From the cell containing the given text, extract its center point as (X, Y) coordinate. 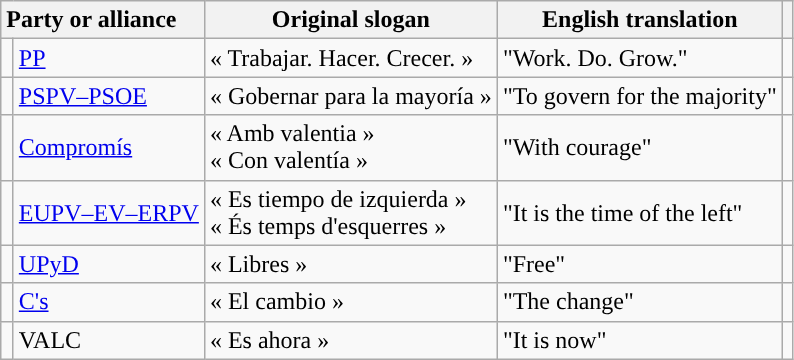
Compromís (108, 148)
"It is the time of the left" (640, 212)
« Gobernar para la mayoría » (350, 96)
« Trabajar. Hacer. Crecer. » (350, 58)
« Libres » (350, 264)
English translation (640, 20)
UPyD (108, 264)
« Es tiempo de izquierda »« És temps d'esquerres » (350, 212)
« El cambio » (350, 302)
"The change" (640, 302)
"It is now" (640, 340)
Party or alliance (103, 20)
Original slogan (350, 20)
VALC (108, 340)
« Amb valentia »« Con valentía » (350, 148)
EUPV–EV–ERPV (108, 212)
« Es ahora » (350, 340)
PP (108, 58)
PSPV–PSOE (108, 96)
"With courage" (640, 148)
C's (108, 302)
"Work. Do. Grow." (640, 58)
"Free" (640, 264)
"To govern for the majority" (640, 96)
